Return the [x, y] coordinate for the center point of the cell that contains the specified text.  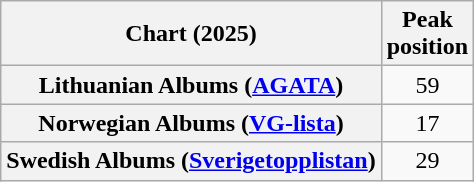
59 [427, 85]
Chart (2025) [191, 34]
Swedish Albums (Sverigetopplistan) [191, 161]
17 [427, 123]
29 [427, 161]
Norwegian Albums (VG-lista) [191, 123]
Lithuanian Albums (AGATA) [191, 85]
Peakposition [427, 34]
